Output the (X, Y) coordinate of the center of the cell containing the given text.  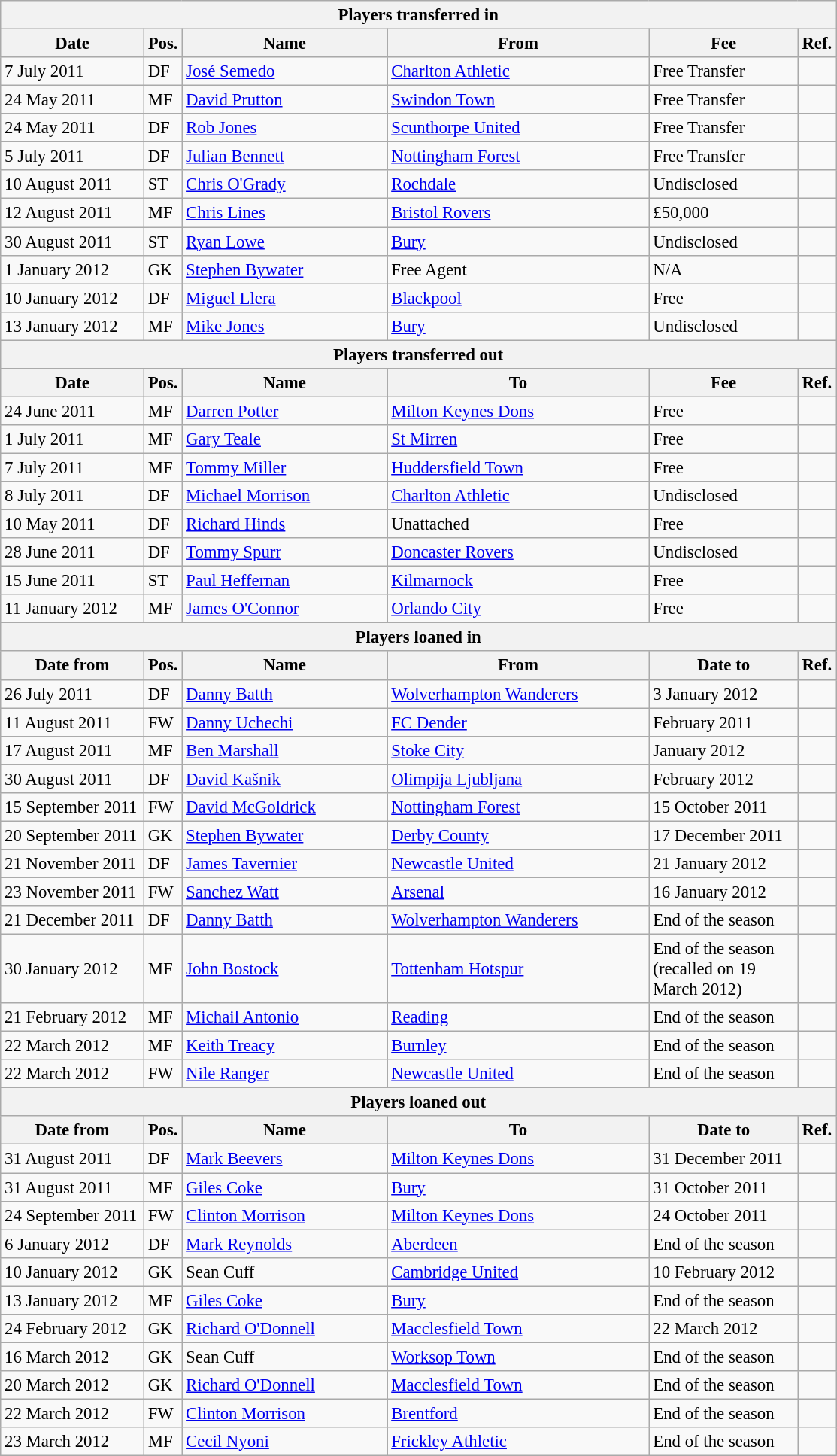
Mike Jones (284, 326)
Paul Heffernan (284, 581)
24 February 2012 (72, 1329)
Arsenal (518, 892)
James O'Connor (284, 609)
1 January 2012 (72, 269)
10 August 2011 (72, 184)
Stoke City (518, 750)
Danny Uchechi (284, 722)
Miguel Llera (284, 298)
23 March 2012 (72, 1442)
Derby County (518, 835)
23 November 2011 (72, 892)
Worksop Town (518, 1357)
21 December 2011 (72, 920)
Kilmarnock (518, 581)
24 September 2011 (72, 1215)
Doncaster Rovers (518, 552)
21 January 2012 (723, 864)
James Tavernier (284, 864)
15 June 2011 (72, 581)
Bristol Rovers (518, 213)
Chris Lines (284, 213)
Ryan Lowe (284, 242)
Tottenham Hotspur (518, 969)
End of the season (recalled on 19 March 2012) (723, 969)
21 November 2011 (72, 864)
8 July 2011 (72, 496)
Scunthorpe United (518, 128)
£50,000 (723, 213)
Nile Ranger (284, 1074)
January 2012 (723, 750)
Sanchez Watt (284, 892)
24 October 2011 (723, 1215)
31 December 2011 (723, 1159)
Cambridge United (518, 1272)
15 September 2011 (72, 807)
Tommy Miller (284, 467)
Mark Reynolds (284, 1244)
17 August 2011 (72, 750)
Ben Marshall (284, 750)
5 July 2011 (72, 157)
16 March 2012 (72, 1357)
3 January 2012 (723, 694)
Burnley (518, 1046)
Gary Teale (284, 439)
David Kašnik (284, 779)
Michail Antonio (284, 1017)
21 February 2012 (72, 1017)
Players transferred out (418, 354)
St Mirren (518, 439)
Michael Morrison (284, 496)
1 July 2011 (72, 439)
30 January 2012 (72, 969)
David Prutton (284, 100)
28 June 2011 (72, 552)
20 September 2011 (72, 835)
Players transferred in (418, 15)
Mark Beevers (284, 1159)
Huddersfield Town (518, 467)
Olimpija Ljubljana (518, 779)
Chris O'Grady (284, 184)
John Bostock (284, 969)
Richard Hinds (284, 524)
Cecil Nyoni (284, 1442)
Players loaned in (418, 637)
11 January 2012 (72, 609)
11 August 2011 (72, 722)
15 October 2011 (723, 807)
Swindon Town (518, 100)
February 2012 (723, 779)
Aberdeen (518, 1244)
10 February 2012 (723, 1272)
David McGoldrick (284, 807)
Orlando City (518, 609)
February 2011 (723, 722)
FC Dender (518, 722)
Blackpool (518, 298)
16 January 2012 (723, 892)
Brentford (518, 1413)
Free Agent (518, 269)
12 August 2011 (72, 213)
Players loaned out (418, 1102)
Darren Potter (284, 411)
10 May 2011 (72, 524)
17 December 2011 (723, 835)
Reading (518, 1017)
Rochdale (518, 184)
24 June 2011 (72, 411)
Unattached (518, 524)
N/A (723, 269)
Rob Jones (284, 128)
Keith Treacy (284, 1046)
Tommy Spurr (284, 552)
20 March 2012 (72, 1385)
26 July 2011 (72, 694)
Frickley Athletic (518, 1442)
Julian Bennett (284, 157)
6 January 2012 (72, 1244)
31 October 2011 (723, 1187)
José Semedo (284, 71)
